Identify which cell holds the provided text, then report its [x, y] central coordinate. 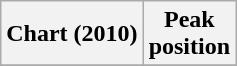
Chart (2010) [72, 34]
Peakposition [189, 34]
